From the cell containing the given text, extract its center point as [x, y] coordinate. 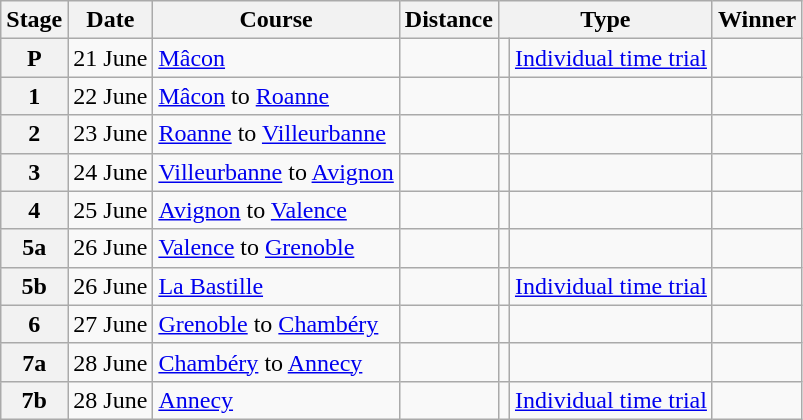
Chambéry to Annecy [276, 362]
Annecy [276, 400]
Course [276, 20]
Distance [448, 20]
La Bastille [276, 286]
5b [34, 286]
23 June [110, 134]
Valence to Grenoble [276, 248]
21 June [110, 58]
Grenoble to Chambéry [276, 324]
25 June [110, 210]
Date [110, 20]
Type [605, 20]
Mâcon [276, 58]
27 June [110, 324]
Avignon to Valence [276, 210]
Stage [34, 20]
3 [34, 172]
2 [34, 134]
Mâcon to Roanne [276, 96]
P [34, 58]
Villeurbanne to Avignon [276, 172]
5a [34, 248]
Roanne to Villeurbanne [276, 134]
1 [34, 96]
6 [34, 324]
7b [34, 400]
Winner [756, 20]
24 June [110, 172]
22 June [110, 96]
7a [34, 362]
4 [34, 210]
